Locate the cell with the specified text and output its [x, y] center coordinate. 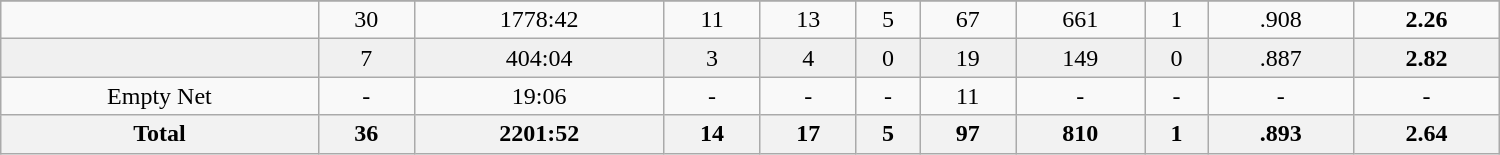
4 [808, 58]
19 [968, 58]
.893 [1281, 134]
2.64 [1427, 134]
Empty Net [160, 96]
661 [1080, 20]
404:04 [539, 58]
2.26 [1427, 20]
149 [1080, 58]
30 [366, 20]
97 [968, 134]
810 [1080, 134]
7 [366, 58]
67 [968, 20]
2201:52 [539, 134]
17 [808, 134]
2.82 [1427, 58]
13 [808, 20]
3 [712, 58]
1778:42 [539, 20]
Total [160, 134]
.908 [1281, 20]
.887 [1281, 58]
14 [712, 134]
36 [366, 134]
19:06 [539, 96]
